Identify which cell holds the provided text, then report its (X, Y) central coordinate. 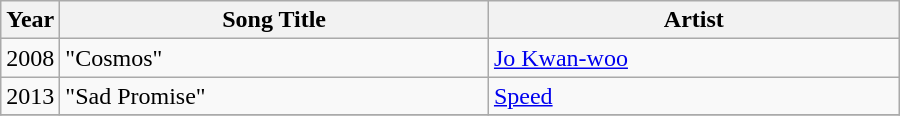
Speed (694, 96)
2013 (30, 96)
Artist (694, 20)
"Cosmos" (274, 58)
Jo Kwan-woo (694, 58)
Song Title (274, 20)
Year (30, 20)
"Sad Promise" (274, 96)
2008 (30, 58)
